Scan for the cell matching the given text and deliver its (x, y) coordinate at center. 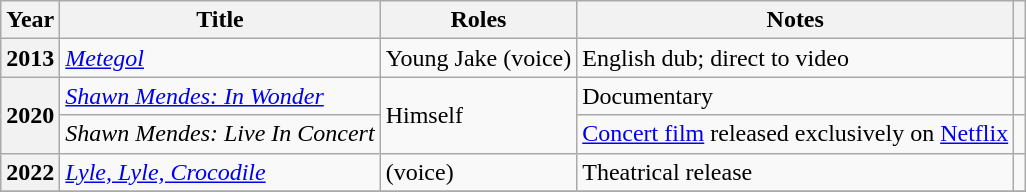
Shawn Mendes: In Wonder (220, 96)
Young Jake (voice) (478, 58)
Year (30, 20)
Concert film released exclusively on Netflix (796, 134)
Title (220, 20)
2022 (30, 172)
Documentary (796, 96)
Metegol (220, 58)
Himself (478, 115)
2020 (30, 115)
Notes (796, 20)
Theatrical release (796, 172)
Roles (478, 20)
Lyle, Lyle, Crocodile (220, 172)
Shawn Mendes: Live In Concert (220, 134)
English dub; direct to video (796, 58)
(voice) (478, 172)
2013 (30, 58)
